Detect which cell encompasses the target text, then output its (x, y) center coordinate. 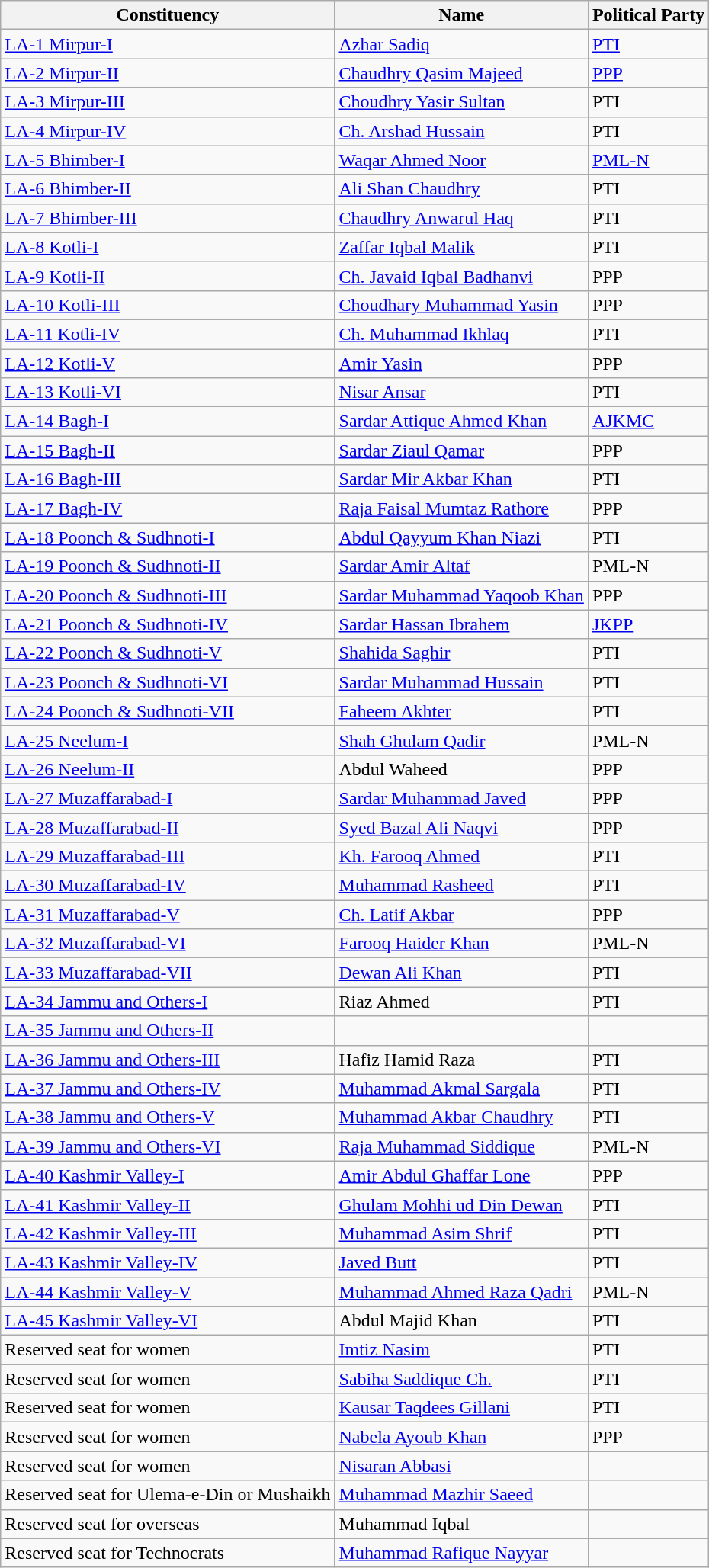
LA-44 Kashmir Valley-V (168, 1292)
LA-20 Poonch & Sudhnoti-III (168, 595)
LA-29 Muzaffarabad-III (168, 857)
Muhammad Asim Shrif (461, 1233)
Ali Shan Chaudhry (461, 189)
Amir Yasin (461, 364)
Farooq Haider Khan (461, 944)
Riaz Ahmed (461, 1002)
LA-23 Poonch & Sudhnoti-VI (168, 682)
AJKMC (648, 422)
Sardar Muhammad Yaqoob Khan (461, 595)
Syed Bazal Ali Naqvi (461, 827)
LA-37 Jammu and Others-IV (168, 1089)
Kausar Taqdees Gillani (461, 1408)
Muhammad Akbar Chaudhry (461, 1117)
Nisar Ansar (461, 393)
Name (461, 15)
Abdul Majid Khan (461, 1321)
Waqar Ahmed Noor (461, 160)
Abdul Qayyum Khan Niazi (461, 537)
Raja Faisal Mumtaz Rathore (461, 508)
Sardar Muhammad Hussain (461, 682)
LA-6 Bhimber-II (168, 189)
LA-35 Jammu and Others-II (168, 1031)
Sardar Attique Ahmed Khan (461, 422)
Ch. Muhammad Ikhlaq (461, 334)
LA-33 Muzaffarabad-VII (168, 973)
Choudhary Muhammad Yasin (461, 305)
Sardar Muhammad Javed (461, 798)
Reserved seat for Technocrats (168, 1553)
LA-24 Poonch & Sudhnoti-VII (168, 711)
LA-4 Mirpur-IV (168, 131)
LA-9 Kotli-II (168, 276)
LA-16 Bagh-III (168, 479)
LA-1 Mirpur-I (168, 44)
Hafiz Hamid Raza (461, 1060)
Chaudhry Anwarul Haq (461, 218)
LA-42 Kashmir Valley-III (168, 1233)
Choudhry Yasir Sultan (461, 102)
LA-15 Bagh-II (168, 451)
Azhar Sadiq (461, 44)
LA-28 Muzaffarabad-II (168, 827)
LA-27 Muzaffarabad-I (168, 798)
Sardar Mir Akbar Khan (461, 479)
Reserved seat for overseas (168, 1524)
Nisaran Abbasi (461, 1466)
LA-2 Mirpur-II (168, 73)
LA-39 Jammu and Others-VI (168, 1146)
LA-36 Jammu and Others-III (168, 1060)
Raja Muhammad Siddique (461, 1146)
LA-7 Bhimber-III (168, 218)
LA-10 Kotli-III (168, 305)
Muhammad Rafique Nayyar (461, 1553)
LA-18 Poonch & Sudhnoti-I (168, 537)
Muhammad Iqbal (461, 1524)
LA-30 Muzaffarabad-IV (168, 886)
Shahida Saghir (461, 653)
Abdul Waheed (461, 769)
LA-5 Bhimber-I (168, 160)
LA-38 Jammu and Others-V (168, 1117)
Ch. Arshad Hussain (461, 131)
Sabiha Saddique Ch. (461, 1379)
LA-3 Mirpur-III (168, 102)
Constituency (168, 15)
LA-14 Bagh-I (168, 422)
LA-17 Bagh-IV (168, 508)
Sardar Hassan Ibrahem (461, 624)
Reserved seat for Ulema-e-Din or Mushaikh (168, 1495)
Kh. Farooq Ahmed (461, 857)
Ghulam Mohhi ud Din Dewan (461, 1204)
Ch. Latif Akbar (461, 915)
Faheem Akhter (461, 711)
LA-32 Muzaffarabad-VI (168, 944)
LA-11 Kotli-IV (168, 334)
Imtiz Nasim (461, 1350)
Dewan Ali Khan (461, 973)
Muhammad Rasheed (461, 886)
LA-34 Jammu and Others-I (168, 1002)
LA-19 Poonch & Sudhnoti-II (168, 566)
LA-22 Poonch & Sudhnoti-V (168, 653)
LA-13 Kotli-VI (168, 393)
Shah Ghulam Qadir (461, 740)
Nabela Ayoub Khan (461, 1437)
LA-40 Kashmir Valley-I (168, 1175)
Javed Butt (461, 1262)
LA-41 Kashmir Valley-II (168, 1204)
Political Party (648, 15)
Muhammad Ahmed Raza Qadri (461, 1292)
LA-12 Kotli-V (168, 364)
LA-26 Neelum-II (168, 769)
Chaudhry Qasim Majeed (461, 73)
Sardar Amir Altaf (461, 566)
Amir Abdul Ghaffar Lone (461, 1175)
LA-25 Neelum-I (168, 740)
LA-21 Poonch & Sudhnoti-IV (168, 624)
JKPP (648, 624)
LA-8 Kotli-I (168, 247)
Muhammad Akmal Sargala (461, 1089)
Ch. Javaid Iqbal Badhanvi (461, 276)
LA-45 Kashmir Valley-VI (168, 1321)
LA-43 Kashmir Valley-IV (168, 1262)
Muhammad Mazhir Saeed (461, 1495)
LA-31 Muzaffarabad-V (168, 915)
Sardar Ziaul Qamar (461, 451)
Zaffar Iqbal Malik (461, 247)
